For the text-containing cell, return its midpoint in [x, y] coordinate format. 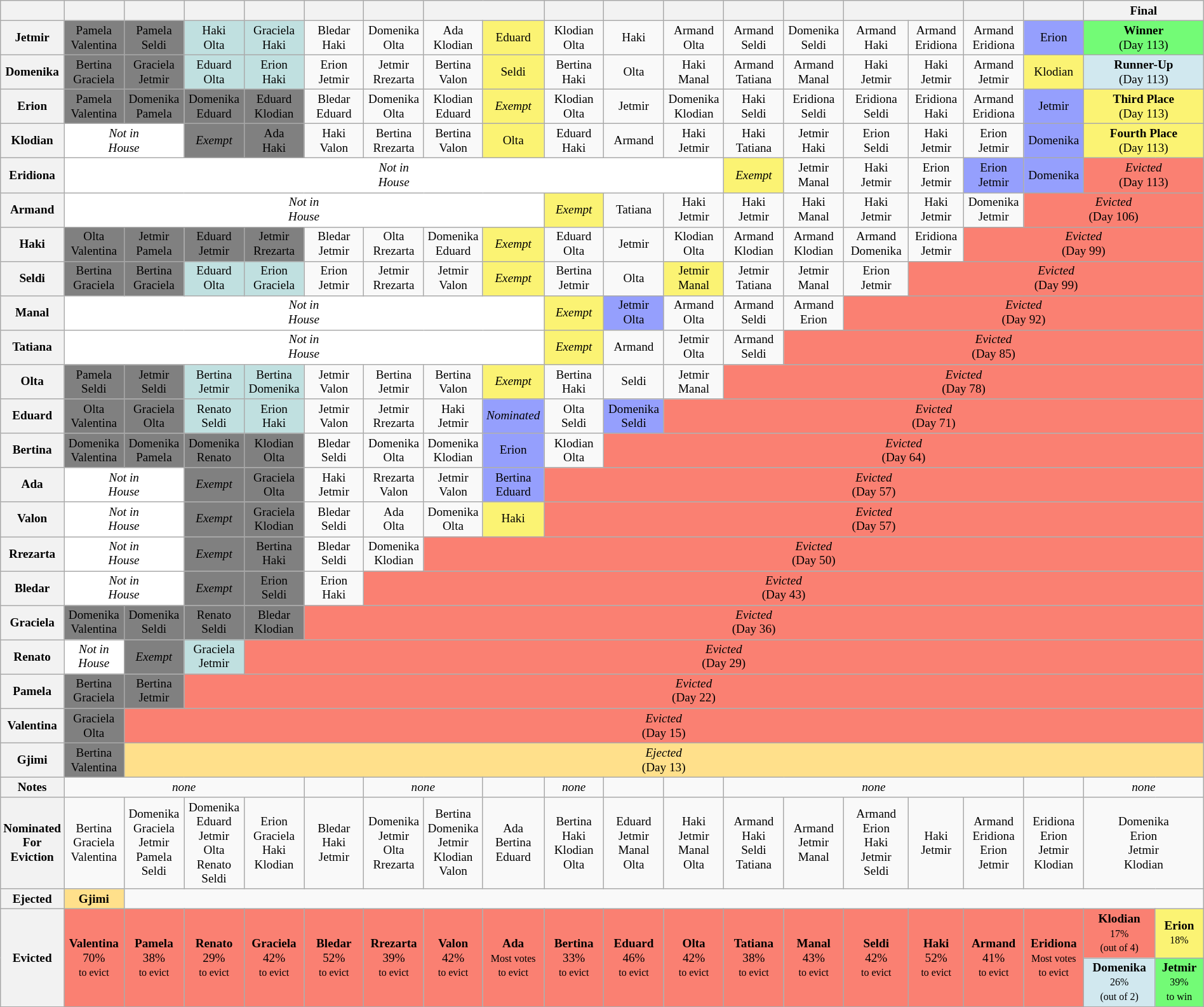
DomenikaJetmirOltaRrezarta [394, 843]
Evicted (Day 71) [933, 416]
HakiJetmirManalOlta [693, 843]
BertinaRrezarta [394, 141]
BertinaDomenika [274, 382]
Evicted (Day 22) [694, 691]
Winner(Day 113) [1144, 37]
BertinaHakiKlodianOlta [574, 843]
EduardJetmir [215, 244]
AdaBertinaEduard [513, 843]
Ejected (Day 13) [664, 760]
Valentina70%to evict [94, 958]
Runner-Up(Day 113) [1144, 72]
Eduard46%to evict [634, 958]
Ejected [32, 899]
AdaOlta [394, 519]
ArmandJetmirManal [814, 843]
Evicted (Day 92) [1024, 313]
ArmandErion [814, 313]
HakiSeldi [754, 106]
OltaSeldi [574, 416]
Bledar [32, 588]
ArmandDomenika [876, 244]
BledarEduard [334, 106]
KlodianEduard [453, 106]
Seldi42%to evict [876, 958]
EduardKlodian [274, 106]
Valon [32, 519]
Notes [32, 787]
BertinaEduard [513, 485]
Jetmir39%to win [1179, 982]
HakiTatiana [754, 141]
EduardHaki [574, 141]
EridionaMost votesto evict [1054, 958]
Erion 18% [1179, 934]
GracielaHaki [274, 37]
Manal [32, 313]
Evicted (Day 50) [813, 553]
BertinaDomenikaJetmirKlodianValon [453, 843]
JetmirPamela [154, 244]
JetmirTatiana [754, 278]
Manal43%to evict [814, 958]
Evicted (Day 78) [964, 382]
BledarKlodian [274, 623]
Bledar52%to evict [334, 958]
AdaHaki [274, 141]
AdaMost votesto evict [513, 958]
Renato29%to evict [215, 958]
Domenika 26% (out of 2) [1120, 982]
ArmandJetmir [993, 72]
EridionaJetmir [936, 244]
Evicted (Day 36) [754, 623]
BledarHakiJetmir [334, 843]
HakiValon [334, 141]
Evicted (Day 29) [724, 657]
Third Place(Day 113) [1144, 106]
EduardJetmirManalOlta [634, 843]
BledarJetmir [334, 244]
BertinaValentina [94, 760]
JetmirSeldi [154, 382]
Pamela38%to evict [154, 958]
Evicted [32, 958]
Haki52%to evict [936, 958]
Evicted (Day 15) [664, 726]
Evicted (Day 113) [1144, 175]
DomenikaJetmir [993, 210]
Evicted (Day 106) [1114, 210]
Graciela [32, 623]
JetmirHaki [814, 141]
ErionGraciela [274, 278]
ArmandTatiana [754, 72]
Graciela42%to evict [274, 958]
Bertina33%to evict [574, 958]
Rrezarta39%to evict [394, 958]
Renato [32, 657]
Final [1144, 11]
Olta42%to evict [693, 958]
DomenikaErionJetmirKlodian [1144, 843]
Evicted (Day 43) [784, 588]
Armand41%to evict [993, 958]
DomenikaEduardJetmirOltaRenatoSeldi [215, 843]
RrezartaValon [394, 485]
Valon42%to evict [453, 958]
OltaRrezarta [394, 244]
Evicted (Day 64) [904, 450]
AdaKlodian [453, 37]
GracielaKlodian [274, 519]
BledarHaki [334, 37]
EridionaErionJetmirKlodian [1054, 843]
Eridiona [32, 175]
Bertina [32, 450]
ArmandEridionaErionJetmir [993, 843]
Klodian17%(out of 4) [1120, 934]
BertinaGracielaValentina [94, 843]
Valentina [32, 726]
ArmandHaki [876, 37]
Rrezarta [32, 553]
EridionaHaki [936, 106]
DomenikaRenato [215, 450]
Pamela [32, 691]
ArmandManal [814, 72]
ArmandErionHakiJetmirSeldi [876, 843]
ArmandHakiSeldiTatiana [754, 843]
Nominated [513, 416]
HakiOlta [215, 37]
Tatiana38%to evict [754, 958]
Evicted (Day 85) [993, 347]
Fourth Place(Day 113) [1144, 141]
ErionGracielaHakiKlodian [274, 843]
Nominated For Eviction [32, 843]
DomenikaGracielaJetmirPamelaSeldi [154, 843]
Ada [32, 485]
